Provide the (x, y) coordinate of the cell's center where the given text is located.  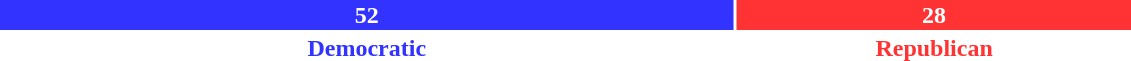
52 (367, 15)
